Capture the cell that displays the provided text and extract its [x, y] central coordinate. 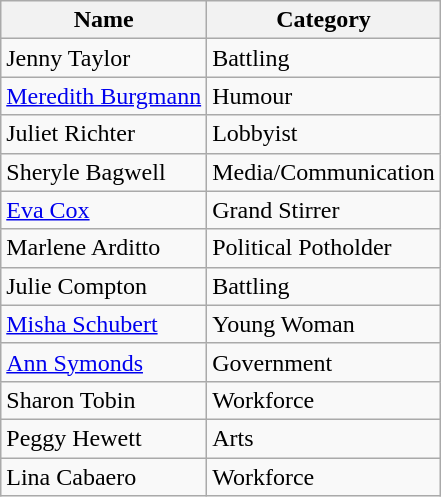
Marlene Arditto [104, 248]
Humour [324, 96]
Arts [324, 438]
Sheryle Bagwell [104, 172]
Misha Schubert [104, 324]
Meredith Burgmann [104, 96]
Juliet Richter [104, 134]
Lobbyist [324, 134]
Ann Symonds [104, 362]
Julie Compton [104, 286]
Government [324, 362]
Category [324, 20]
Sharon Tobin [104, 400]
Lina Cabaero [104, 477]
Political Potholder [324, 248]
Eva Cox [104, 210]
Young Woman [324, 324]
Media/Communication [324, 172]
Name [104, 20]
Grand Stirrer [324, 210]
Peggy Hewett [104, 438]
Jenny Taylor [104, 58]
